Provide the [X, Y] coordinate of the cell's center where the given text is located.  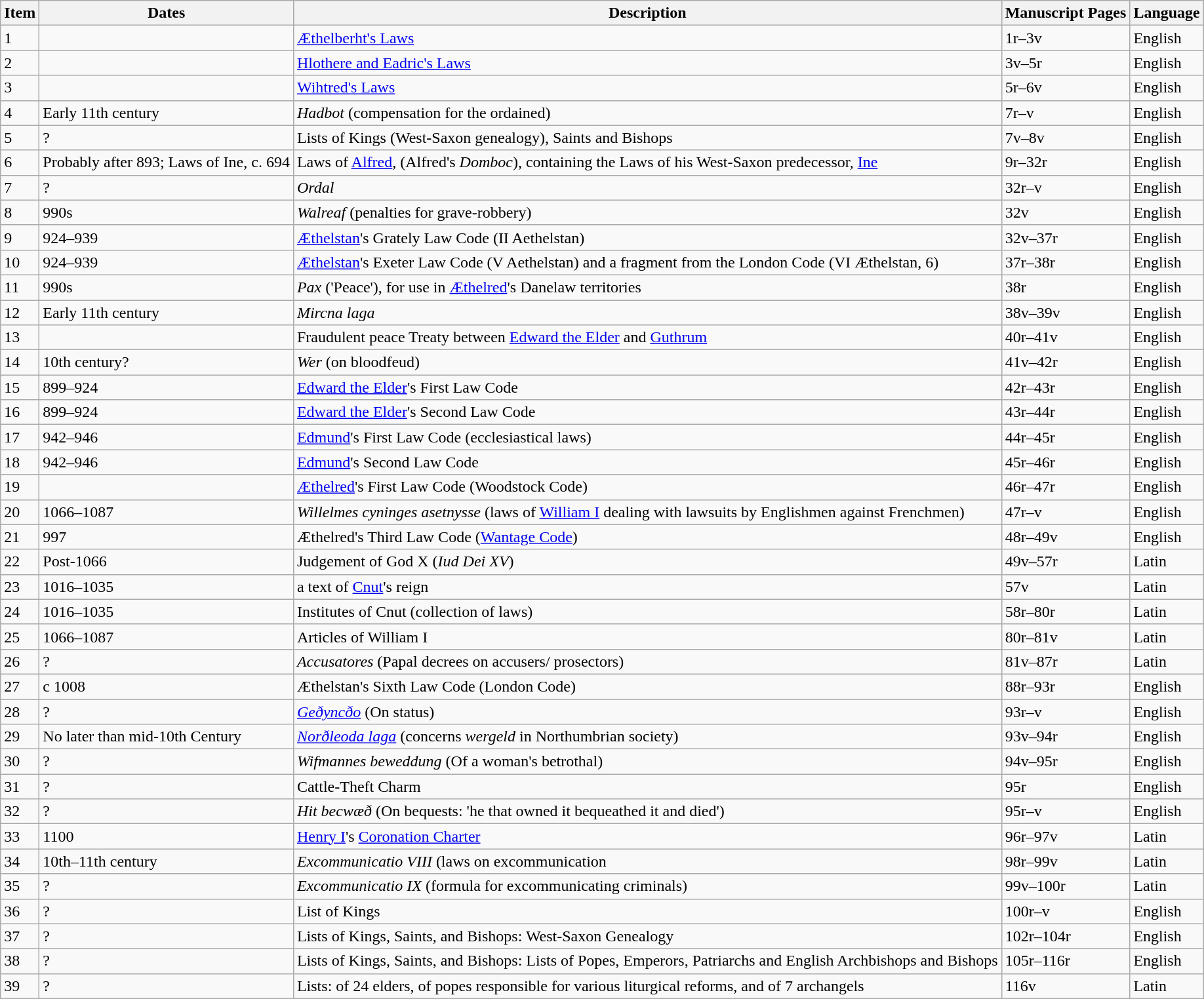
Language [1167, 13]
26 [20, 661]
Æthelstan's Grately Law Code (II Aethelstan) [647, 237]
Accusatores (Papal decrees on accusers/ prosectors) [647, 661]
95r–v [1066, 812]
Mircna laga [647, 313]
Hit becwæð (On bequests: 'he that owned it bequeathed it and died') [647, 812]
Probably after 893; Laws of Ine, c. 694 [167, 163]
List of Kings [647, 911]
80r–81v [1066, 637]
Excommunicatio IX (formula for excommunicating criminals) [647, 886]
a text of Cnut's reign [647, 587]
Henry I's Coronation Charter [647, 836]
Æthelstan's Exeter Law Code (V Aethelstan) and a fragment from the London Code (VI Æthelstan, 6) [647, 262]
99v–100r [1066, 886]
9 [20, 237]
116v [1066, 986]
37r–38r [1066, 262]
94v–95r [1066, 762]
35 [20, 886]
27 [20, 686]
7r–v [1066, 113]
Manuscript Pages [1066, 13]
8 [20, 212]
Post-1066 [167, 562]
Hlothere and Eadric's Laws [647, 63]
32v [1066, 212]
21 [20, 537]
34 [20, 861]
Cattle-Theft Charm [647, 787]
32v–37r [1066, 237]
105r–116r [1066, 961]
20 [20, 512]
19 [20, 487]
10th–11th century [167, 861]
Institutes of Cnut (collection of laws) [647, 612]
38 [20, 961]
Wifmannes beweddung (Of a woman's betrothal) [647, 762]
15 [20, 387]
49v–57r [1066, 562]
31 [20, 787]
22 [20, 562]
Dates [167, 13]
13 [20, 338]
Æthelred's First Law Code (Woodstock Code) [647, 487]
102r–104r [1066, 936]
1 [20, 38]
45r–46r [1066, 462]
93v–94r [1066, 737]
10th century? [167, 362]
95r [1066, 787]
Walreaf (penalties for grave-robbery) [647, 212]
38r [1066, 287]
Wer (on bloodfeud) [647, 362]
4 [20, 113]
39 [20, 986]
Fraudulent peace Treaty between Edward the Elder and Guthrum [647, 338]
Lists of Kings, Saints, and Bishops: West-Saxon Genealogy [647, 936]
43r–44r [1066, 412]
7 [20, 187]
Edward the Elder's First Law Code [647, 387]
47r–v [1066, 512]
40r–41v [1066, 338]
6 [20, 163]
No later than mid-10th Century [167, 737]
32 [20, 812]
c 1008 [167, 686]
Lists: of 24 elders, of popes responsible for various liturgical reforms, and of 7 archangels [647, 986]
5 [20, 138]
10 [20, 262]
Geðyncðo (On status) [647, 711]
14 [20, 362]
Wihtred's Laws [647, 88]
48r–49v [1066, 537]
Lists of Kings, Saints, and Bishops: Lists of Popes, Emperors, Patriarchs and English Archbishops and Bishops [647, 961]
46r–47r [1066, 487]
96r–97v [1066, 836]
25 [20, 637]
Norðleoda laga (concerns wergeld in Northumbrian society) [647, 737]
98r–99v [1066, 861]
Æthelred's Third Law Code (Wantage Code) [647, 537]
3v–5r [1066, 63]
1r–3v [1066, 38]
12 [20, 313]
93r–v [1066, 711]
11 [20, 287]
23 [20, 587]
28 [20, 711]
33 [20, 836]
Edmund's Second Law Code [647, 462]
3 [20, 88]
Æthelstan's Sixth Law Code (London Code) [647, 686]
24 [20, 612]
Willelmes cyninges asetnysse (laws of William I dealing with lawsuits by Englishmen against Frenchmen) [647, 512]
9r–32r [1066, 163]
Edmund's First Law Code (ecclesiastical laws) [647, 437]
81v–87r [1066, 661]
44r–45r [1066, 437]
Pax ('Peace'), for use in Æthelred's Danelaw territories [647, 287]
42r–43r [1066, 387]
Edward the Elder's Second Law Code [647, 412]
5r–6v [1066, 88]
29 [20, 737]
Excommunicatio VIII (laws on excommunication [647, 861]
997 [167, 537]
Judgement of God X (Iud Dei XV) [647, 562]
38v–39v [1066, 313]
Ordal [647, 187]
30 [20, 762]
Æthelberht's Laws [647, 38]
1100 [167, 836]
Description [647, 13]
32r–v [1066, 187]
2 [20, 63]
18 [20, 462]
Lists of Kings (West-Saxon genealogy), Saints and Bishops [647, 138]
36 [20, 911]
16 [20, 412]
58r–80r [1066, 612]
17 [20, 437]
Articles of William I [647, 637]
37 [20, 936]
100r–v [1066, 911]
Laws of Alfred, (Alfred's Domboc), containing the Laws of his West-Saxon predecessor, Ine [647, 163]
41v–42r [1066, 362]
Hadbot (compensation for the ordained) [647, 113]
Item [20, 13]
57v [1066, 587]
7v–8v [1066, 138]
88r–93r [1066, 686]
